Return (x, y) of the center of cell containing provided text 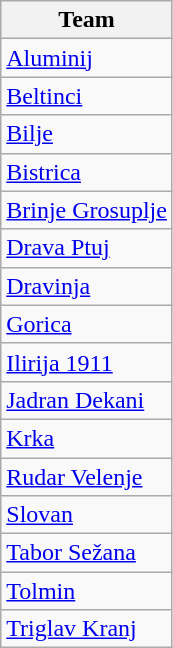
Gorica (87, 324)
Aluminij (87, 58)
Drava Ptuj (87, 248)
Bilje (87, 134)
Tabor Sežana (87, 553)
Jadran Dekani (87, 400)
Triglav Kranj (87, 629)
Brinje Grosuplje (87, 210)
Ilirija 1911 (87, 362)
Dravinja (87, 286)
Tolmin (87, 591)
Krka (87, 438)
Beltinci (87, 96)
Slovan (87, 515)
Team (87, 20)
Rudar Velenje (87, 477)
Bistrica (87, 172)
